Locate the cell with the specified text and output its [X, Y] center coordinate. 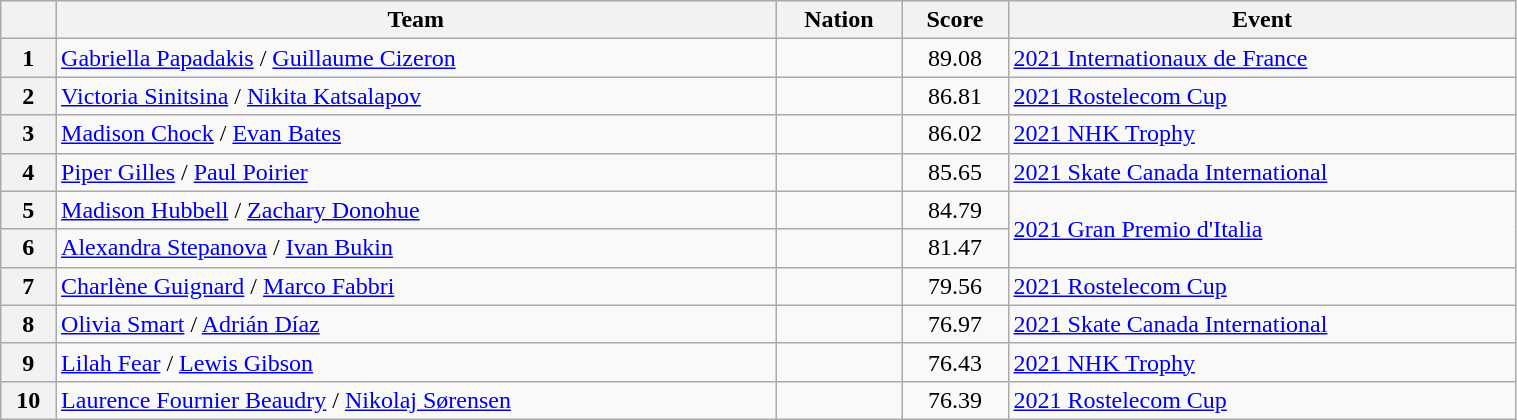
Piper Gilles / Paul Poirier [416, 172]
7 [28, 286]
76.97 [955, 324]
Team [416, 20]
2021 Internationaux de France [1262, 58]
10 [28, 400]
84.79 [955, 210]
86.02 [955, 134]
Olivia Smart / Adrián Díaz [416, 324]
Lilah Fear / Lewis Gibson [416, 362]
8 [28, 324]
3 [28, 134]
76.39 [955, 400]
Madison Hubbell / Zachary Donohue [416, 210]
2021 Gran Premio d'Italia [1262, 229]
Nation [839, 20]
1 [28, 58]
76.43 [955, 362]
81.47 [955, 248]
Score [955, 20]
6 [28, 248]
86.81 [955, 96]
5 [28, 210]
Victoria Sinitsina / Nikita Katsalapov [416, 96]
Charlène Guignard / Marco Fabbri [416, 286]
2 [28, 96]
Event [1262, 20]
89.08 [955, 58]
Gabriella Papadakis / Guillaume Cizeron [416, 58]
Alexandra Stepanova / Ivan Bukin [416, 248]
4 [28, 172]
85.65 [955, 172]
Laurence Fournier Beaudry / Nikolaj Sørensen [416, 400]
9 [28, 362]
79.56 [955, 286]
Madison Chock / Evan Bates [416, 134]
